Find where the given text appears and provide that cell's center as (X, Y) coordinate. 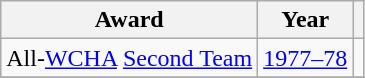
Award (130, 20)
Year (306, 20)
1977–78 (306, 58)
All-WCHA Second Team (130, 58)
